Extract the [x, y] coordinate from the center of the cell holding the provided text.  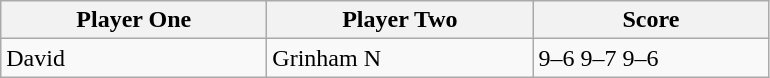
9–6 9–7 9–6 [651, 58]
Score [651, 20]
Grinham N [400, 58]
Player Two [400, 20]
David [134, 58]
Player One [134, 20]
